Find where the given text appears and provide that cell's center as [X, Y] coordinate. 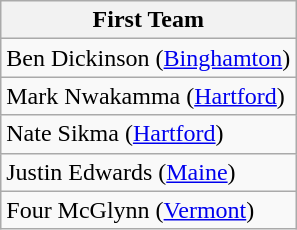
Nate Sikma (Hartford) [148, 134]
Mark Nwakamma (Hartford) [148, 96]
Justin Edwards (Maine) [148, 172]
Four McGlynn (Vermont) [148, 210]
First Team [148, 20]
Ben Dickinson (Binghamton) [148, 58]
